Scan for the cell matching the given text and deliver its (X, Y) coordinate at center. 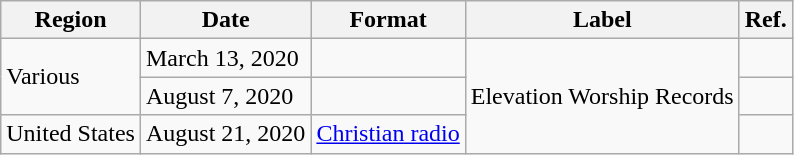
Elevation Worship Records (602, 96)
Region (71, 20)
Format (388, 20)
United States (71, 134)
Christian radio (388, 134)
March 13, 2020 (225, 58)
Label (602, 20)
Various (71, 77)
Ref. (766, 20)
August 21, 2020 (225, 134)
August 7, 2020 (225, 96)
Date (225, 20)
